Search for the cell housing the specified text and yield its [X, Y] center coordinate. 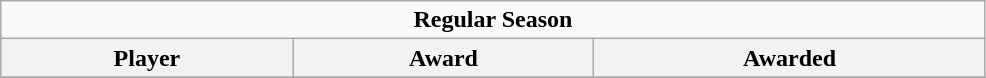
Player [147, 58]
Award [444, 58]
Awarded [790, 58]
Regular Season [493, 20]
